Return the [X, Y] coordinate for the center point of the cell that contains the specified text.  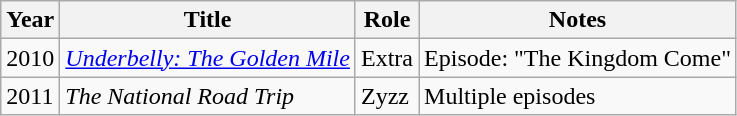
Notes [578, 20]
Year [30, 20]
Role [386, 20]
Underbelly: The Golden Mile [208, 58]
The National Road Trip [208, 96]
2011 [30, 96]
Episode: "The Kingdom Come" [578, 58]
Zyzz [386, 96]
2010 [30, 58]
Multiple episodes [578, 96]
Extra [386, 58]
Title [208, 20]
